Return the [X, Y] coordinate for the center point of the cell that contains the specified text.  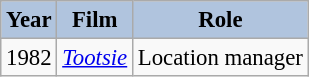
Film [95, 20]
Tootsie [95, 58]
Year [29, 20]
Location manager [221, 58]
1982 [29, 58]
Role [221, 20]
